Detect which cell encompasses the target text, then output its (x, y) center coordinate. 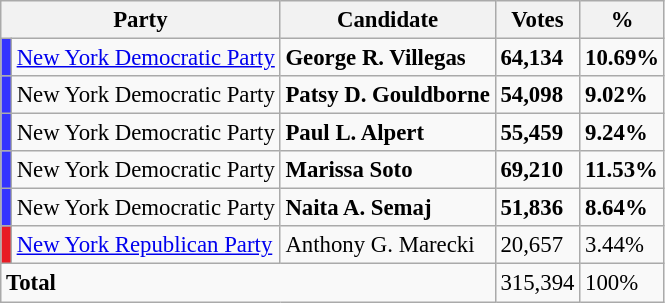
9.02% (622, 95)
Total (248, 283)
54,098 (538, 95)
9.24% (622, 133)
315,394 (538, 283)
Votes (538, 20)
51,836 (538, 208)
Patsy D. Gouldborne (388, 95)
55,459 (538, 133)
10.69% (622, 58)
8.64% (622, 208)
Marissa Soto (388, 170)
George R. Villegas (388, 58)
Anthony G. Marecki (388, 245)
64,134 (538, 58)
11.53% (622, 170)
20,657 (538, 245)
Paul L. Alpert (388, 133)
% (622, 20)
Naita A. Semaj (388, 208)
Party (140, 20)
100% (622, 283)
69,210 (538, 170)
Candidate (388, 20)
New York Republican Party (146, 245)
3.44% (622, 245)
